Identify which cell holds the provided text, then report its (x, y) central coordinate. 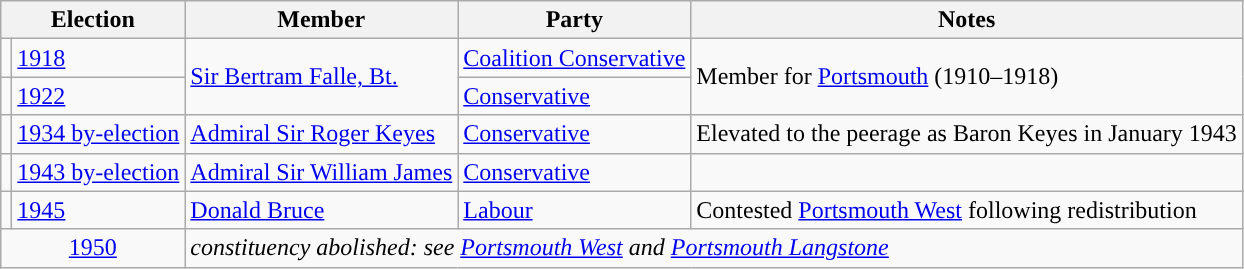
1922 (98, 96)
constituency abolished: see Portsmouth West and Portsmouth Langstone (714, 248)
Donald Bruce (322, 210)
Sir Bertram Falle, Bt. (322, 77)
1934 by-election (98, 134)
1918 (98, 58)
Coalition Conservative (574, 58)
1950 (93, 248)
1943 by-election (98, 172)
Notes (967, 20)
Member (322, 20)
Labour (574, 210)
Party (574, 20)
Elevated to the peerage as Baron Keyes in January 1943 (967, 134)
Admiral Sir Roger Keyes (322, 134)
Member for Portsmouth (1910–1918) (967, 77)
Contested Portsmouth West following redistribution (967, 210)
Election (93, 20)
Admiral Sir William James (322, 172)
1945 (98, 210)
